From the cell containing the given text, extract its center point as [x, y] coordinate. 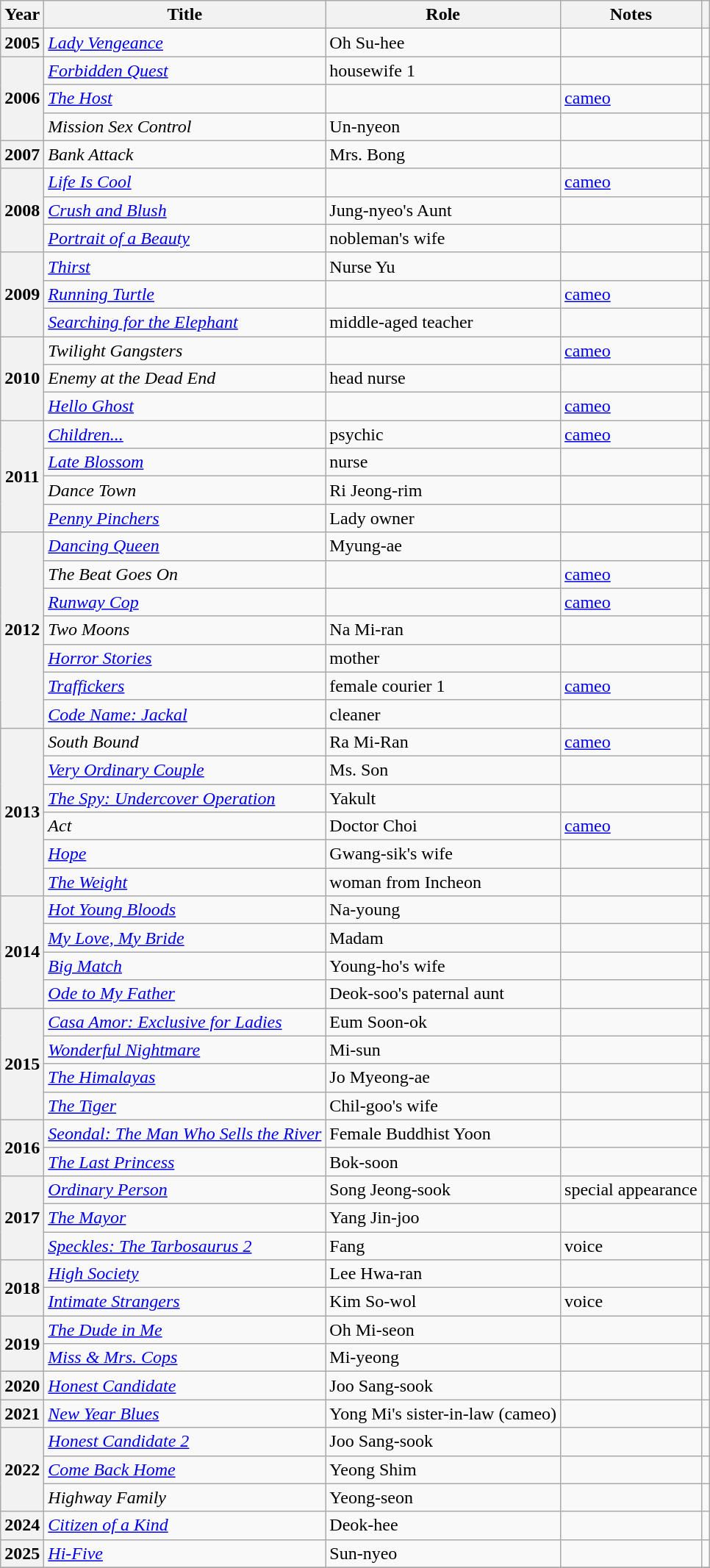
Intimate Strangers [185, 1302]
Penny Pinchers [185, 518]
Runway Cop [185, 602]
cleaner [443, 714]
2024 [22, 1525]
Citizen of a Kind [185, 1525]
Dance Town [185, 490]
2005 [22, 43]
Yong Mi's sister-in-law (cameo) [443, 1414]
2007 [22, 154]
Hello Ghost [185, 407]
2021 [22, 1414]
Twilight Gangsters [185, 351]
Gwang-sik's wife [443, 854]
Ms. Son [443, 770]
2010 [22, 379]
Mi-yeong [443, 1358]
Hi-Five [185, 1553]
Role [443, 15]
Madam [443, 938]
Crush and Blush [185, 210]
Two Moons [185, 630]
Deok-hee [443, 1525]
Code Name: Jackal [185, 714]
Yakult [443, 798]
2019 [22, 1344]
Honest Candidate [185, 1386]
Deok-soo's paternal aunt [443, 994]
Very Ordinary Couple [185, 770]
Ode to My Father [185, 994]
Doctor Choi [443, 826]
Notes [631, 15]
Yeong Shim [443, 1469]
Ra Mi-Ran [443, 742]
Title [185, 15]
Miss & Mrs. Cops [185, 1358]
Oh Mi-seon [443, 1330]
Nurse Yu [443, 266]
Mission Sex Control [185, 126]
2013 [22, 812]
nobleman's wife [443, 238]
The Beat Goes On [185, 574]
Traffickers [185, 686]
New Year Blues [185, 1414]
The Weight [185, 882]
The Tiger [185, 1106]
Lady Vengeance [185, 43]
My Love, My Bride [185, 938]
Year [22, 15]
Life Is Cool [185, 182]
The Mayor [185, 1217]
Female Buddhist Yoon [443, 1134]
Act [185, 826]
Children... [185, 434]
2011 [22, 476]
2009 [22, 294]
Mi-sun [443, 1050]
Song Jeong-sook [443, 1189]
The Himalayas [185, 1078]
housewife 1 [443, 71]
The Spy: Undercover Operation [185, 798]
mother [443, 658]
2012 [22, 630]
Speckles: The Tarbosaurus 2 [185, 1246]
Na-young [443, 910]
The Dude in Me [185, 1330]
Yeong-seon [443, 1497]
Dancing Queen [185, 546]
female courier 1 [443, 686]
Lady owner [443, 518]
Forbidden Quest [185, 71]
Un-nyeon [443, 126]
Highway Family [185, 1497]
Searching for the Elephant [185, 322]
Yang Jin-joo [443, 1217]
Jung-nyeo's Aunt [443, 210]
special appearance [631, 1189]
High Society [185, 1274]
Chil-goo's wife [443, 1106]
Bank Attack [185, 154]
Wonderful Nightmare [185, 1050]
head nurse [443, 379]
2015 [22, 1064]
Honest Candidate 2 [185, 1442]
Horror Stories [185, 658]
2016 [22, 1148]
Running Turtle [185, 294]
Young-ho's wife [443, 966]
Big Match [185, 966]
Casa Amor: Exclusive for Ladies [185, 1022]
2025 [22, 1553]
Thirst [185, 266]
Lee Hwa-ran [443, 1274]
Kim So-wol [443, 1302]
Ordinary Person [185, 1189]
psychic [443, 434]
South Bound [185, 742]
2008 [22, 210]
Eum Soon-ok [443, 1022]
Come Back Home [185, 1469]
Bok-soon [443, 1161]
Na Mi-ran [443, 630]
Late Blossom [185, 462]
woman from Incheon [443, 882]
The Last Princess [185, 1161]
nurse [443, 462]
Oh Su-hee [443, 43]
Mrs. Bong [443, 154]
Portrait of a Beauty [185, 238]
Fang [443, 1246]
2006 [22, 99]
2017 [22, 1217]
Sun-nyeo [443, 1553]
2018 [22, 1288]
Seondal: The Man Who Sells the River [185, 1134]
The Host [185, 99]
Hope [185, 854]
Ri Jeong-rim [443, 490]
2020 [22, 1386]
2022 [22, 1469]
Enemy at the Dead End [185, 379]
2014 [22, 952]
middle-aged teacher [443, 322]
Jo Myeong-ae [443, 1078]
Myung-ae [443, 546]
Hot Young Bloods [185, 910]
